Extract the (X, Y) coordinate from the center of the cell holding the provided text.  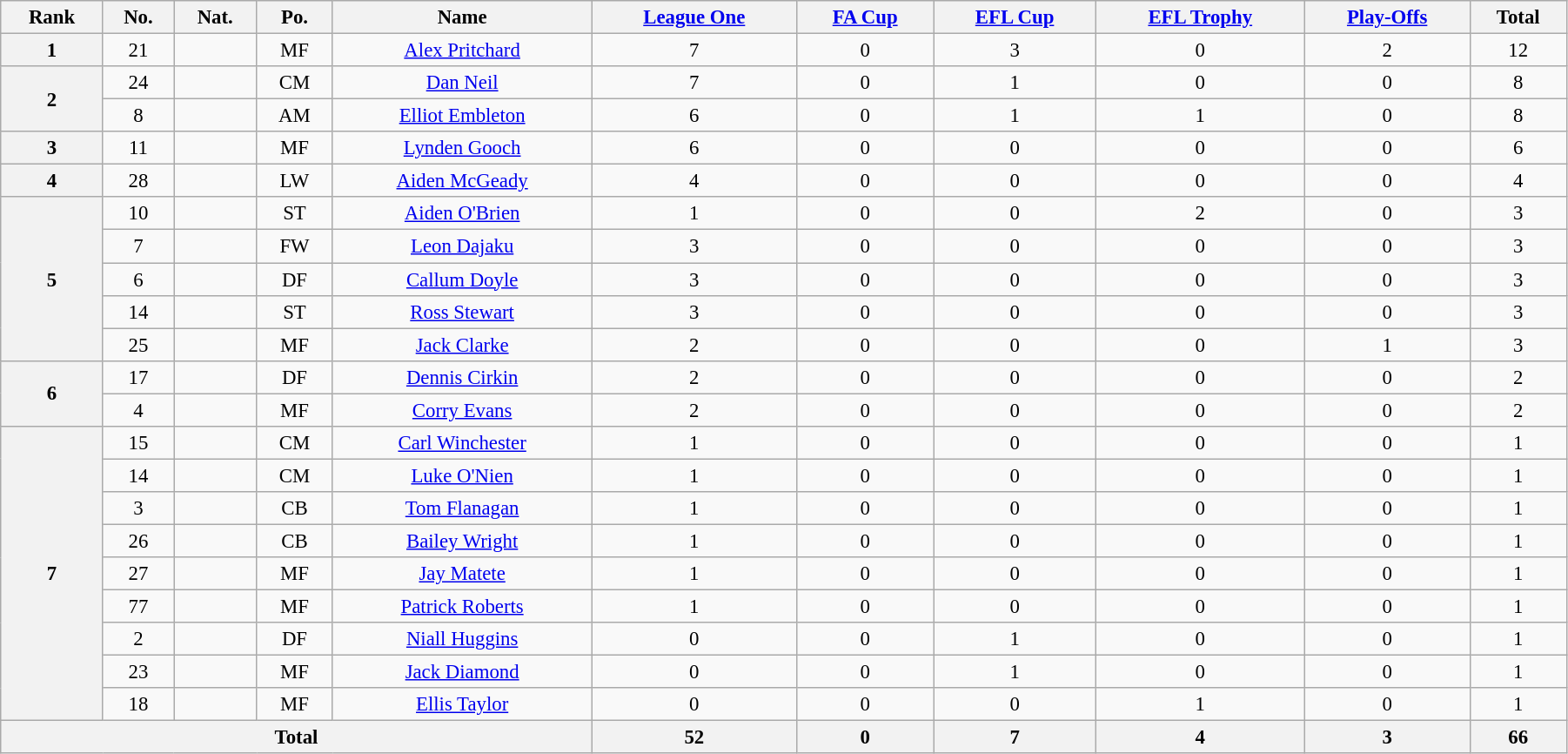
11 (137, 148)
Aiden McGeady (462, 181)
15 (137, 443)
23 (137, 672)
EFL Trophy (1200, 17)
EFL Cup (1015, 17)
Carl Winchester (462, 443)
Ellis Taylor (462, 704)
Name (462, 17)
28 (137, 181)
18 (137, 704)
52 (694, 737)
AM (294, 116)
Niall Huggins (462, 639)
77 (137, 607)
Ross Stewart (462, 312)
24 (137, 83)
Play-Offs (1387, 17)
66 (1518, 737)
12 (1518, 50)
Po. (294, 17)
27 (137, 574)
Tom Flanagan (462, 508)
LW (294, 181)
Jay Matete (462, 574)
25 (137, 345)
Rank (52, 17)
Jack Clarke (462, 345)
17 (137, 377)
Bailey Wright (462, 541)
FW (294, 246)
Aiden O'Brien (462, 213)
Callum Doyle (462, 279)
Dennis Cirkin (462, 377)
Nat. (216, 17)
Lynden Gooch (462, 148)
5 (52, 279)
Patrick Roberts (462, 607)
26 (137, 541)
League One (694, 17)
Jack Diamond (462, 672)
10 (137, 213)
FA Cup (865, 17)
Elliot Embleton (462, 116)
Corry Evans (462, 410)
Luke O'Nien (462, 475)
Dan Neil (462, 83)
Leon Dajaku (462, 246)
21 (137, 50)
No. (137, 17)
Alex Pritchard (462, 50)
